Determine the [x, y] coordinate at the center of the cell enclosing the given text.  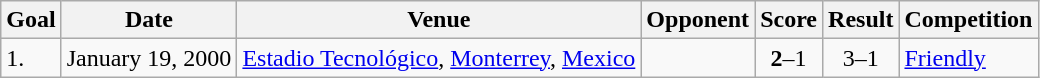
Date [149, 20]
Competition [968, 20]
Venue [439, 20]
Estadio Tecnológico, Monterrey, Mexico [439, 58]
Friendly [968, 58]
1. [31, 58]
Opponent [698, 20]
2–1 [789, 58]
3–1 [861, 58]
Goal [31, 20]
January 19, 2000 [149, 58]
Result [861, 20]
Score [789, 20]
